From the cell containing the given text, extract its center point as (X, Y) coordinate. 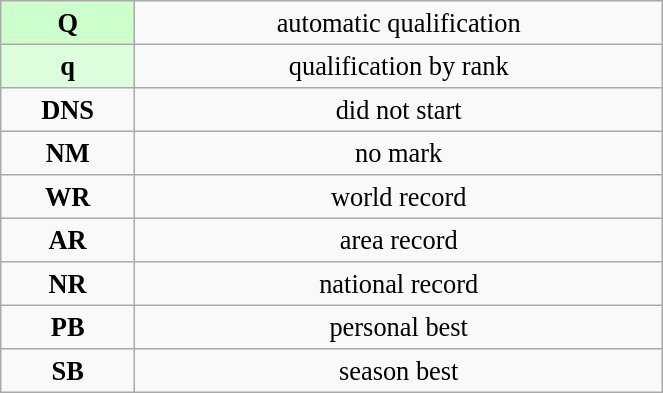
PB (68, 327)
automatic qualification (399, 22)
AR (68, 240)
did not start (399, 109)
DNS (68, 109)
NR (68, 284)
NM (68, 153)
SB (68, 371)
area record (399, 240)
personal best (399, 327)
Q (68, 22)
q (68, 66)
national record (399, 284)
world record (399, 197)
qualification by rank (399, 66)
WR (68, 197)
no mark (399, 153)
season best (399, 371)
